Determine the (x, y) coordinate at the center of the cell enclosing the given text.  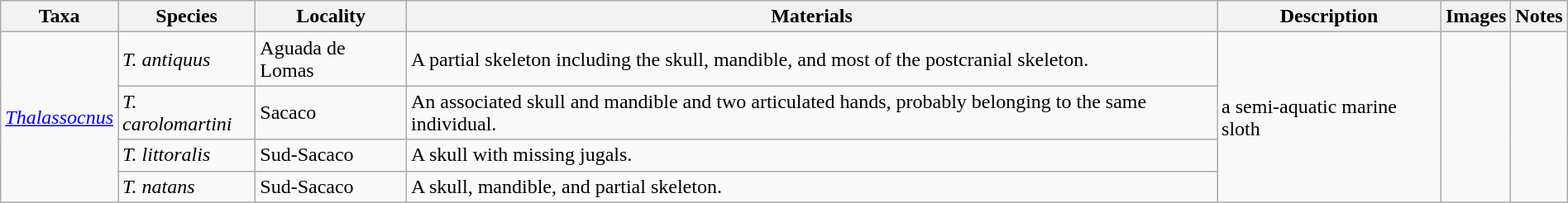
T. antiquus (186, 59)
A partial skeleton including the skull, mandible, and most of the postcranial skeleton. (811, 59)
Species (186, 17)
Notes (1539, 17)
Description (1330, 17)
Locality (331, 17)
Taxa (60, 17)
Images (1475, 17)
a semi-aquatic marine sloth (1330, 117)
A skull with missing jugals. (811, 155)
Aguada de Lomas (331, 59)
T. carolomartini (186, 112)
T. natans (186, 186)
Sacaco (331, 112)
T. littoralis (186, 155)
Thalassocnus (60, 117)
Materials (811, 17)
A skull, mandible, and partial skeleton. (811, 186)
An associated skull and mandible and two articulated hands, probably belonging to the same individual. (811, 112)
